Return (x, y) of the center of cell containing provided text 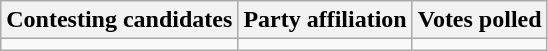
Party affiliation (325, 20)
Contesting candidates (120, 20)
Votes polled (480, 20)
